For the text-containing cell, return its midpoint in (X, Y) coordinate format. 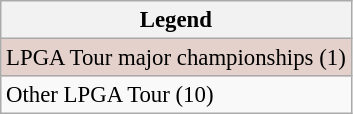
Legend (176, 20)
Other LPGA Tour (10) (176, 95)
LPGA Tour major championships (1) (176, 58)
